Return the [x, y] coordinate for the center point of the cell that contains the specified text.  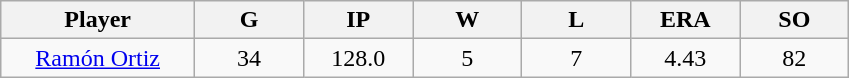
7 [576, 58]
128.0 [358, 58]
82 [794, 58]
34 [250, 58]
5 [468, 58]
Ramón Ortiz [98, 58]
G [250, 20]
SO [794, 20]
ERA [686, 20]
Player [98, 20]
L [576, 20]
IP [358, 20]
W [468, 20]
4.43 [686, 58]
